Provide the [X, Y] coordinate of the cell's center where the given text is located.  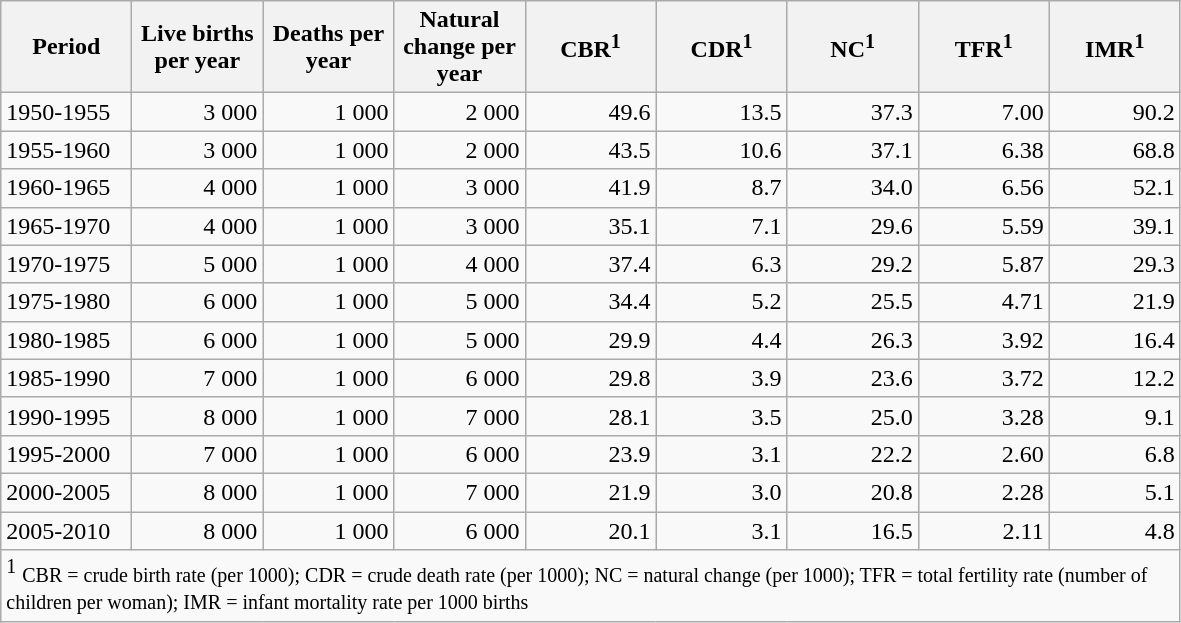
2.60 [984, 454]
3.9 [722, 378]
28.1 [590, 416]
23.6 [852, 378]
1975-1980 [66, 302]
2005-2010 [66, 531]
90.2 [1114, 112]
CBR1 [590, 47]
Period [66, 47]
5.2 [722, 302]
2.11 [984, 531]
1970-1975 [66, 264]
23.9 [590, 454]
Live births per year [198, 47]
20.1 [590, 531]
1995-2000 [66, 454]
37.3 [852, 112]
12.2 [1114, 378]
7.00 [984, 112]
NC1 [852, 47]
1965-1970 [66, 226]
6.38 [984, 150]
37.4 [590, 264]
6.3 [722, 264]
4.8 [1114, 531]
IMR1 [1114, 47]
TFR1 [984, 47]
29.2 [852, 264]
43.5 [590, 150]
29.8 [590, 378]
6.8 [1114, 454]
3.5 [722, 416]
7.1 [722, 226]
26.3 [852, 340]
25.5 [852, 302]
Natural change per year [460, 47]
5.1 [1114, 492]
29.3 [1114, 264]
16.5 [852, 531]
5.59 [984, 226]
Deaths per year [328, 47]
3.0 [722, 492]
10.6 [722, 150]
2000-2005 [66, 492]
35.1 [590, 226]
4.71 [984, 302]
25.0 [852, 416]
29.9 [590, 340]
1985-1990 [66, 378]
1990-1995 [66, 416]
20.8 [852, 492]
1960-1965 [66, 188]
49.6 [590, 112]
52.1 [1114, 188]
68.8 [1114, 150]
22.2 [852, 454]
16.4 [1114, 340]
3.72 [984, 378]
6.56 [984, 188]
29.6 [852, 226]
34.4 [590, 302]
39.1 [1114, 226]
3.92 [984, 340]
9.1 [1114, 416]
13.5 [722, 112]
41.9 [590, 188]
34.0 [852, 188]
2.28 [984, 492]
4.4 [722, 340]
3.28 [984, 416]
1950-1955 [66, 112]
8.7 [722, 188]
37.1 [852, 150]
CDR1 [722, 47]
5.87 [984, 264]
1980-1985 [66, 340]
1955-1960 [66, 150]
